Output the [X, Y] coordinate of the center of the cell containing the given text.  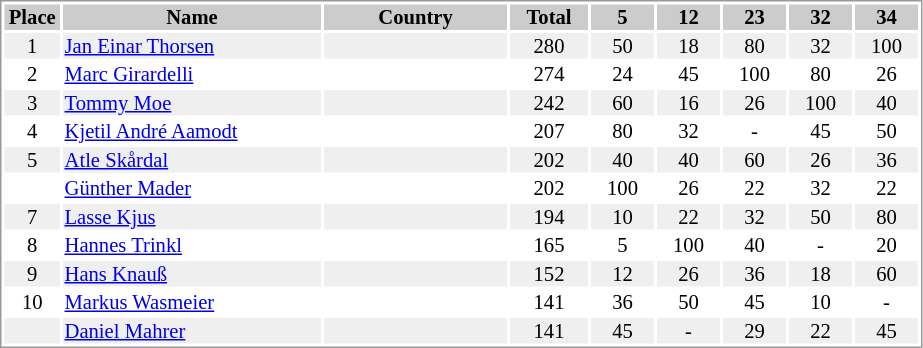
Daniel Mahrer [192, 331]
8 [32, 245]
Country [416, 17]
2 [32, 75]
Atle Skårdal [192, 160]
20 [886, 245]
194 [549, 217]
3 [32, 103]
Hans Knauß [192, 274]
Name [192, 17]
274 [549, 75]
Jan Einar Thorsen [192, 46]
Kjetil André Aamodt [192, 131]
280 [549, 46]
Total [549, 17]
1 [32, 46]
152 [549, 274]
Tommy Moe [192, 103]
Place [32, 17]
Günther Mader [192, 189]
Lasse Kjus [192, 217]
Marc Girardelli [192, 75]
23 [754, 17]
207 [549, 131]
24 [622, 75]
4 [32, 131]
Markus Wasmeier [192, 303]
7 [32, 217]
Hannes Trinkl [192, 245]
165 [549, 245]
242 [549, 103]
34 [886, 17]
16 [688, 103]
29 [754, 331]
9 [32, 274]
